Scan for the cell matching the given text and deliver its (x, y) coordinate at center. 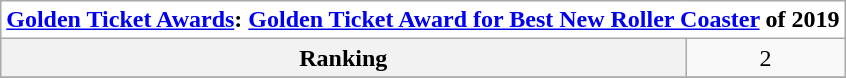
Ranking (344, 58)
2 (766, 58)
Golden Ticket Awards: Golden Ticket Award for Best New Roller Coaster of 2019 (423, 20)
